Pinpoint the cell where the given text exists, returning its (x, y) midpoint coordinate. 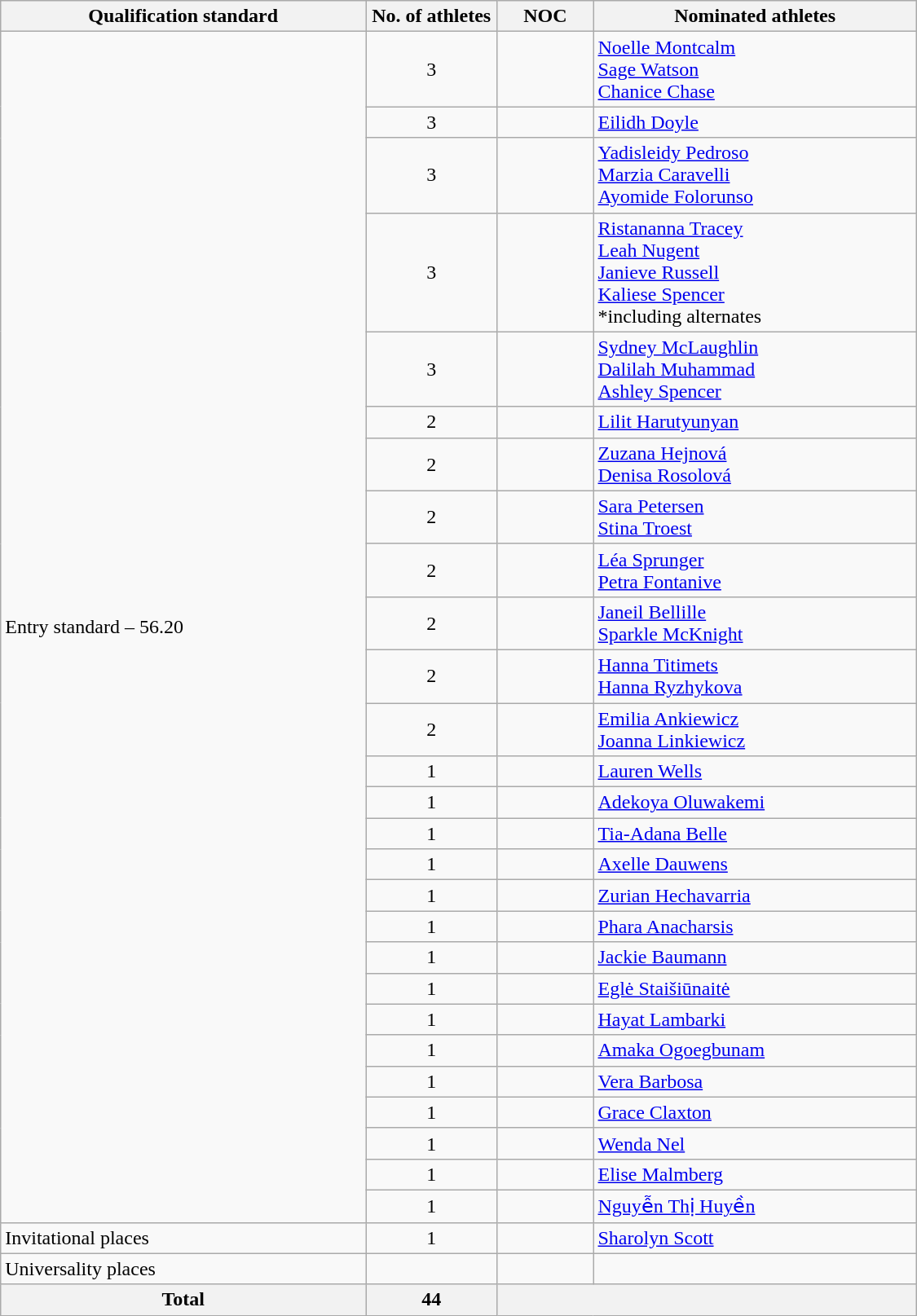
Adekoya Oluwakemi (755, 803)
Universality places (183, 1269)
Lauren Wells (755, 772)
Invitational places (183, 1238)
Amaka Ogoegbunam (755, 1050)
NOC (545, 16)
Vera Barbosa (755, 1081)
Wenda Nel (755, 1143)
Sharolyn Scott (755, 1238)
Qualification standard (183, 16)
Sara PetersenStina Troest (755, 517)
Nguyễn Thị Huyền (755, 1206)
Total (183, 1300)
Emilia AnkiewiczJoanna Linkiewicz (755, 728)
Yadisleidy PedrosoMarzia CaravelliAyomide Folorunso (755, 175)
Nominated athletes (755, 16)
No. of athletes (432, 16)
Tia-Adana Belle (755, 834)
Ristananna TraceyLeah NugentJanieve RussellKaliese Spencer*including alternates (755, 272)
Eglė Staišiūnaitė (755, 988)
Entry standard – 56.20 (183, 627)
Axelle Dauwens (755, 865)
Lilit Harutyunyan (755, 422)
Eilidh Doyle (755, 122)
Grace Claxton (755, 1112)
Jackie Baumann (755, 957)
44 (432, 1300)
Sydney McLaughlinDalilah MuhammadAshley Spencer (755, 369)
Janeil BellilleSparkle McKnight (755, 623)
Hanna TitimetsHanna Ryzhykova (755, 676)
Hayat Lambarki (755, 1019)
Phara Anacharsis (755, 926)
Zuzana HejnováDenisa Rosolová (755, 464)
Elise Malmberg (755, 1174)
Léa SprungerPetra Fontanive (755, 570)
Noelle MontcalmSage WatsonChanice Chase (755, 69)
Zurian Hechavarria (755, 896)
